Find where the given text appears and provide that cell's center as [X, Y] coordinate. 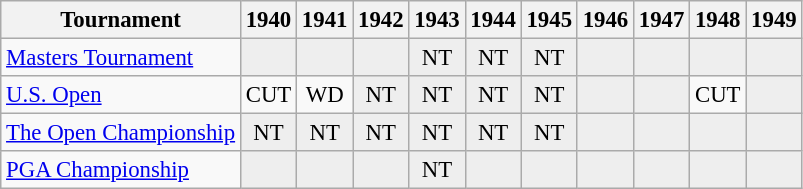
1944 [493, 20]
1940 [268, 20]
1948 [718, 20]
1945 [549, 20]
1943 [437, 20]
WD [325, 95]
The Open Championship [121, 133]
1946 [605, 20]
1942 [381, 20]
Tournament [121, 20]
Masters Tournament [121, 58]
1947 [661, 20]
PGA Championship [121, 170]
U.S. Open [121, 95]
1941 [325, 20]
1949 [774, 20]
